Extract the [X, Y] coordinate from the center of the cell holding the provided text.  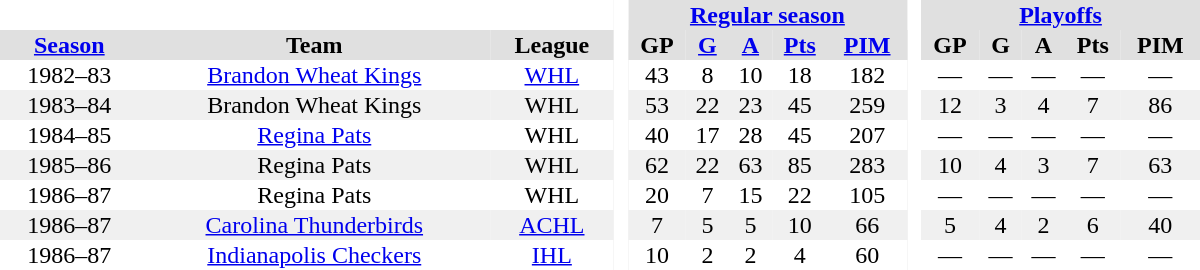
28 [750, 135]
ACHL [552, 225]
1983–84 [70, 105]
Regular season [768, 15]
Carolina Thunderbirds [314, 225]
86 [1160, 105]
IHL [552, 255]
League [552, 45]
20 [657, 195]
259 [868, 105]
18 [800, 75]
23 [750, 105]
62 [657, 165]
1982–83 [70, 75]
85 [800, 165]
283 [868, 165]
Indianapolis Checkers [314, 255]
105 [868, 195]
182 [868, 75]
17 [708, 135]
66 [868, 225]
15 [750, 195]
12 [950, 105]
207 [868, 135]
53 [657, 105]
1984–85 [70, 135]
6 [1093, 225]
Playoffs [1060, 15]
60 [868, 255]
1985–86 [70, 165]
43 [657, 75]
Team [314, 45]
8 [708, 75]
Season [70, 45]
